Return the (X, Y) coordinate for the center point of the cell that contains the specified text.  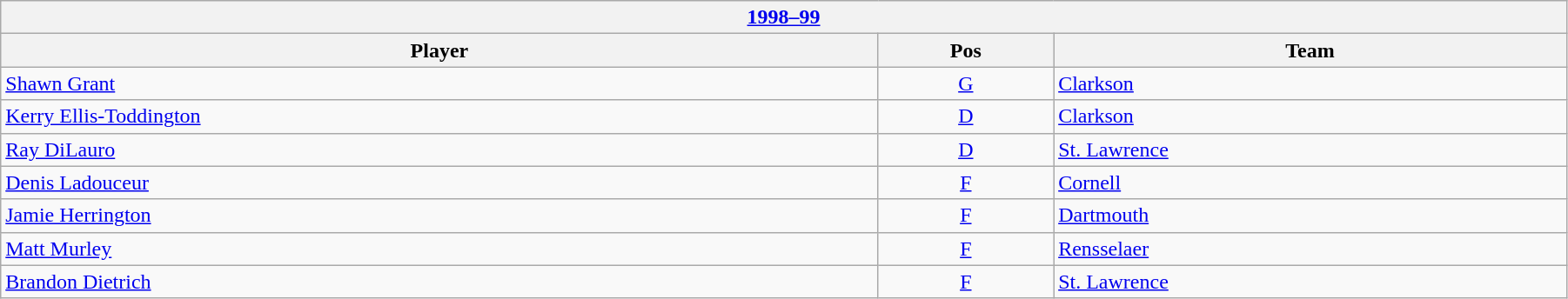
Matt Murley (439, 249)
Team (1310, 50)
Brandon Dietrich (439, 282)
Shawn Grant (439, 83)
1998–99 (784, 17)
Player (439, 50)
G (966, 83)
Denis Ladouceur (439, 183)
Pos (966, 50)
Jamie Herrington (439, 216)
Rensselaer (1310, 249)
Ray DiLauro (439, 149)
Kerry Ellis-Toddington (439, 116)
Dartmouth (1310, 216)
Cornell (1310, 183)
